Pinpoint the cell where the given text exists, returning its (x, y) midpoint coordinate. 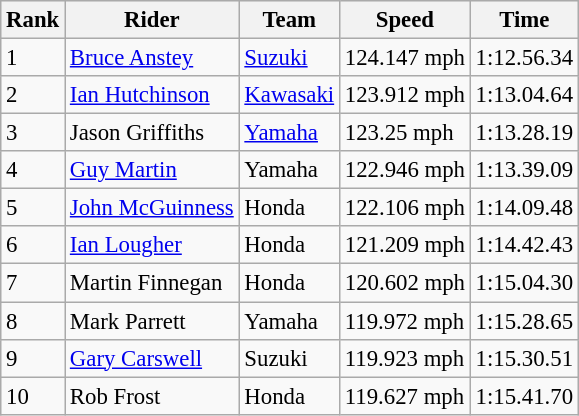
4 (33, 170)
1:15.30.51 (524, 358)
123.912 mph (404, 95)
1:13.39.09 (524, 170)
5 (33, 208)
123.25 mph (404, 133)
120.602 mph (404, 283)
Rob Frost (152, 396)
1:15.41.70 (524, 396)
6 (33, 245)
Speed (404, 20)
Time (524, 20)
122.106 mph (404, 208)
Rider (152, 20)
Martin Finnegan (152, 283)
10 (33, 396)
121.209 mph (404, 245)
1:13.04.64 (524, 95)
Ian Lougher (152, 245)
1:15.28.65 (524, 321)
Ian Hutchinson (152, 95)
Jason Griffiths (152, 133)
119.972 mph (404, 321)
Mark Parrett (152, 321)
Guy Martin (152, 170)
1:14.09.48 (524, 208)
John McGuinness (152, 208)
119.923 mph (404, 358)
124.147 mph (404, 58)
1:14.42.43 (524, 245)
Kawasaki (289, 95)
Gary Carswell (152, 358)
1:13.28.19 (524, 133)
8 (33, 321)
3 (33, 133)
7 (33, 283)
9 (33, 358)
122.946 mph (404, 170)
Rank (33, 20)
Bruce Anstey (152, 58)
1:12.56.34 (524, 58)
119.627 mph (404, 396)
Team (289, 20)
1 (33, 58)
1:15.04.30 (524, 283)
2 (33, 95)
